For the text-containing cell, return its midpoint in (x, y) coordinate format. 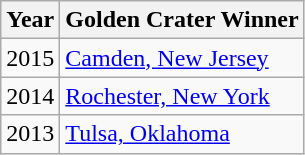
2014 (30, 96)
Golden Crater Winner (182, 20)
Tulsa, Oklahoma (182, 134)
Rochester, New York (182, 96)
Camden, New Jersey (182, 58)
2015 (30, 58)
Year (30, 20)
2013 (30, 134)
